Identify which cell holds the provided text, then report its [X, Y] central coordinate. 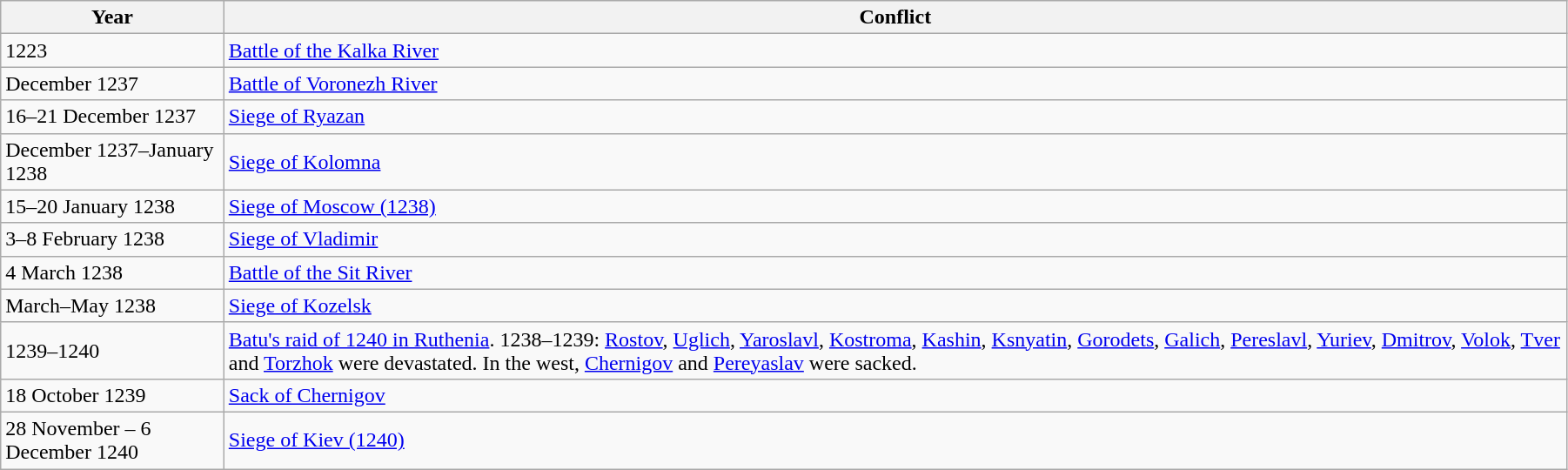
Siege of Kozelsk [895, 305]
15–20 January 1238 [113, 206]
Siege of Moscow (1238) [895, 206]
1223 [113, 50]
Battle of the Kalka River [895, 50]
Siege of Kiev (1240) [895, 440]
Sack of Chernigov [895, 395]
4 March 1238 [113, 272]
Year [113, 17]
Battle of the Sit River [895, 272]
December 1237–January 1238 [113, 162]
Battle of Voronezh River [895, 84]
28 November – 6 December 1240 [113, 440]
18 October 1239 [113, 395]
March–May 1238 [113, 305]
Conflict [895, 17]
December 1237 [113, 84]
Siege of Kolomna [895, 162]
3–8 February 1238 [113, 239]
16–21 December 1237 [113, 117]
Siege of Ryazan [895, 117]
1239–1240 [113, 350]
Siege of Vladimir [895, 239]
